Find where the given text appears and provide that cell's center as [X, Y] coordinate. 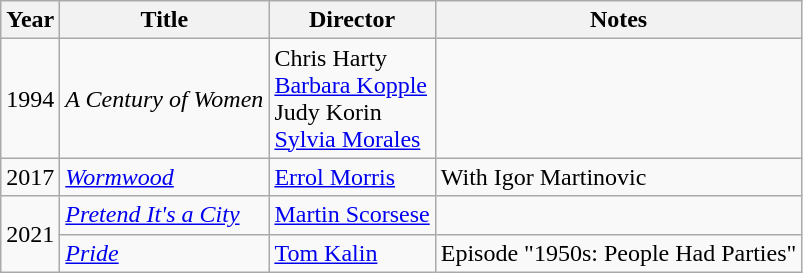
Title [164, 20]
Tom Kalin [352, 253]
A Century of Women [164, 98]
Pride [164, 253]
1994 [30, 98]
With Igor Martinovic [618, 177]
Year [30, 20]
Pretend It's a City [164, 215]
2017 [30, 177]
Errol Morris [352, 177]
Chris HartyBarbara KoppleJudy KorinSylvia Morales [352, 98]
Martin Scorsese [352, 215]
Notes [618, 20]
Wormwood [164, 177]
Director [352, 20]
Episode "1950s: People Had Parties" [618, 253]
2021 [30, 234]
